Output the [X, Y] coordinate of the center of the cell containing the given text.  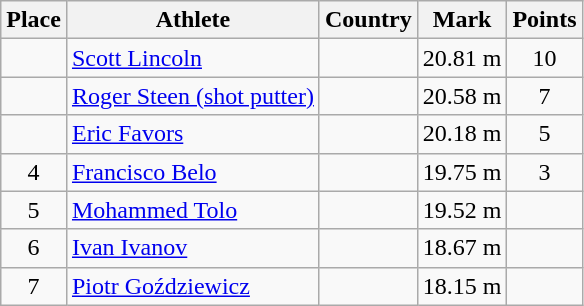
18.15 m [462, 286]
20.18 m [462, 134]
18.67 m [462, 248]
3 [544, 172]
20.58 m [462, 96]
Scott Lincoln [192, 58]
10 [544, 58]
Ivan Ivanov [192, 248]
20.81 m [462, 58]
Place [34, 20]
19.75 m [462, 172]
Francisco Belo [192, 172]
Country [368, 20]
Mark [462, 20]
Athlete [192, 20]
Points [544, 20]
Piotr Goździewicz [192, 286]
19.52 m [462, 210]
4 [34, 172]
6 [34, 248]
Roger Steen (shot putter) [192, 96]
Eric Favors [192, 134]
Mohammed Tolo [192, 210]
